Determine the (x, y) coordinate at the center of the cell enclosing the given text.  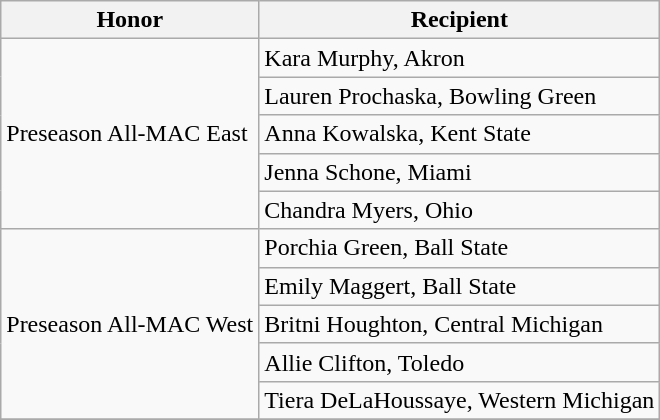
Preseason All-MAC West (130, 324)
Anna Kowalska, Kent State (460, 134)
Jenna Schone, Miami (460, 172)
Tiera DeLaHoussaye, Western Michigan (460, 400)
Lauren Prochaska, Bowling Green (460, 96)
Allie Clifton, Toledo (460, 362)
Porchia Green, Ball State (460, 248)
Emily Maggert, Ball State (460, 286)
Recipient (460, 20)
Britni Houghton, Central Michigan (460, 324)
Kara Murphy, Akron (460, 58)
Preseason All-MAC East (130, 134)
Honor (130, 20)
Chandra Myers, Ohio (460, 210)
